Pinpoint the cell where the given text exists, returning its (x, y) midpoint coordinate. 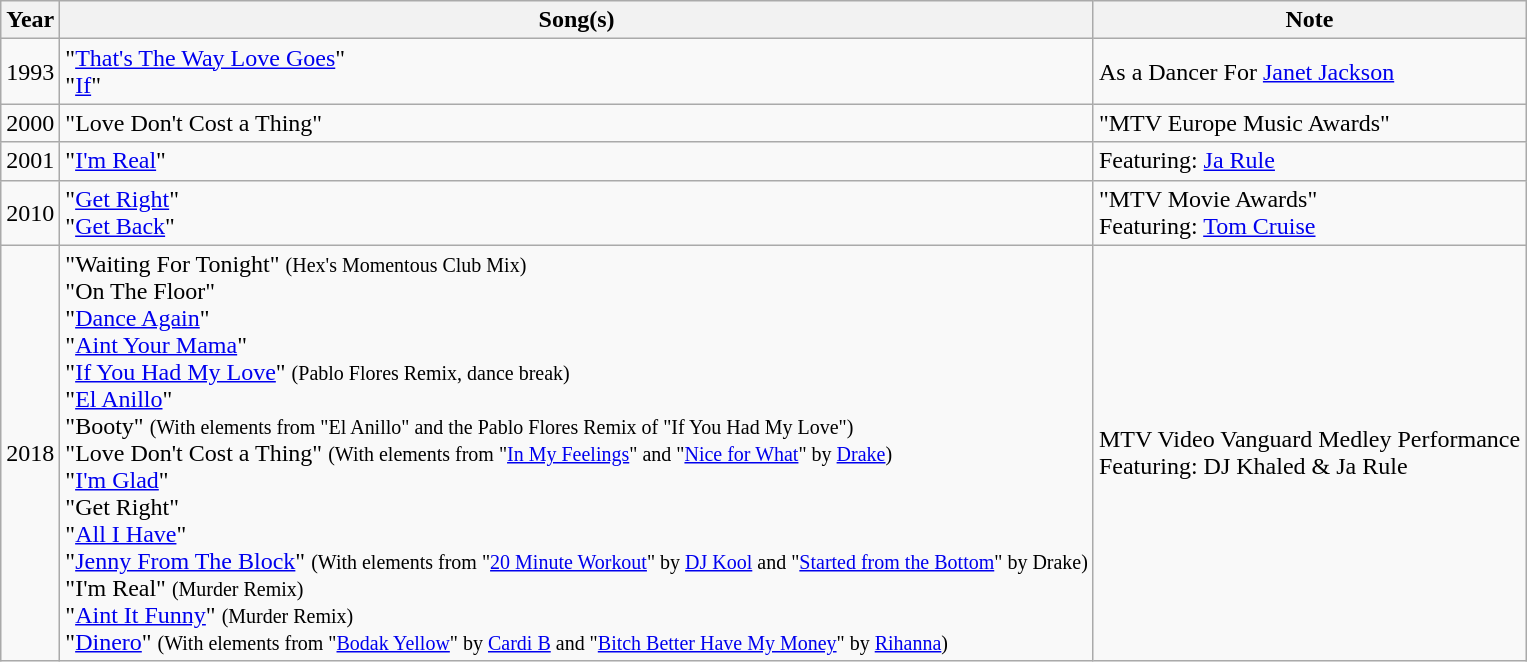
"Love Don't Cost a Thing" (577, 123)
As a Dancer For Janet Jackson (1309, 72)
Note (1309, 20)
"That's The Way Love Goes""If" (577, 72)
Song(s) (577, 20)
2000 (30, 123)
Featuring: Ja Rule (1309, 161)
2001 (30, 161)
MTV Video Vanguard Medley PerformanceFeaturing: DJ Khaled & Ja Rule (1309, 453)
2018 (30, 453)
"I'm Real" (577, 161)
2010 (30, 212)
1993 (30, 72)
"MTV Europe Music Awards" (1309, 123)
Year (30, 20)
"Get Right""Get Back" (577, 212)
"MTV Movie Awards"Featuring: Tom Cruise (1309, 212)
